Locate the cell with the specified text and output its [x, y] center coordinate. 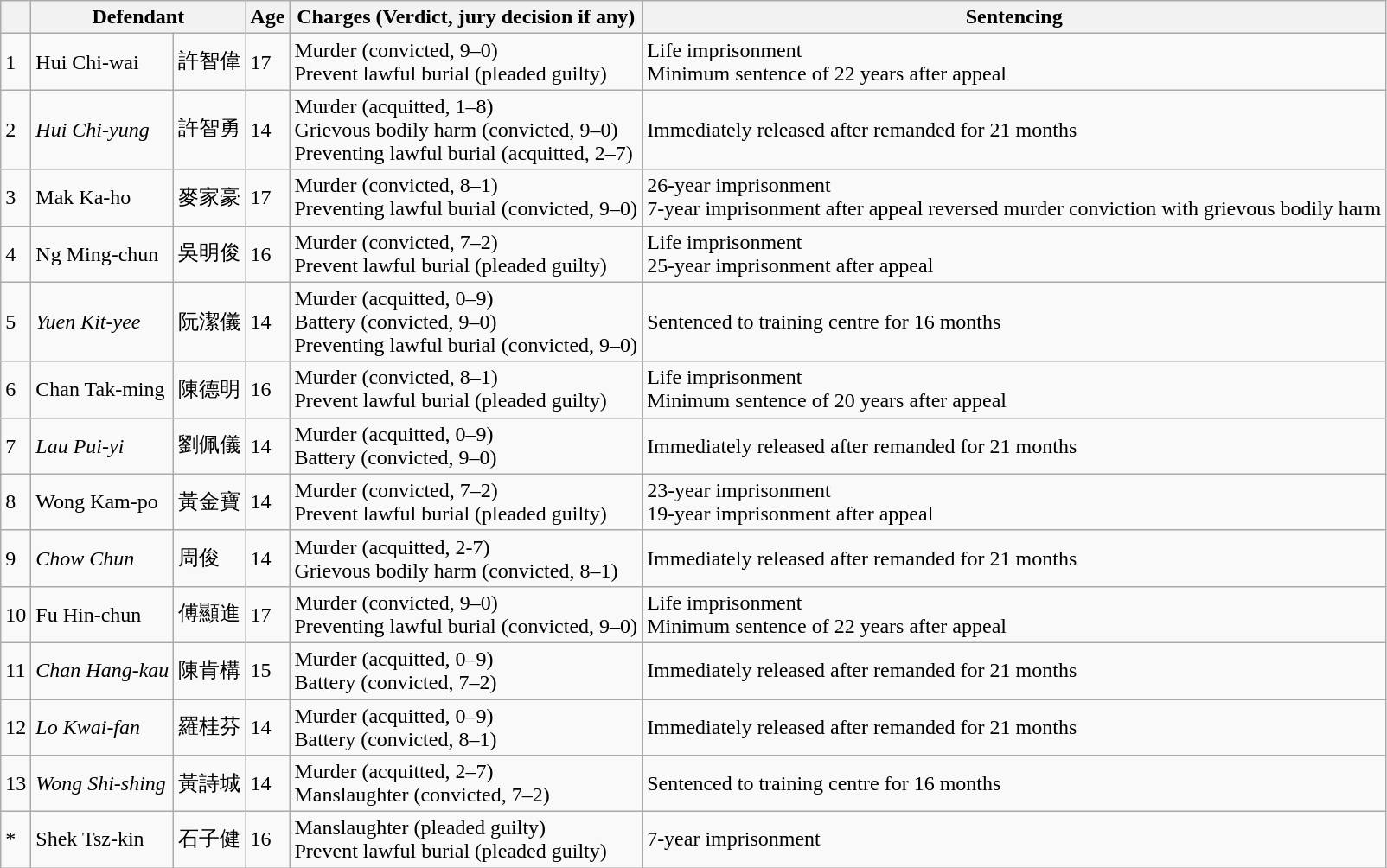
5 [16, 322]
Mak Ka-ho [102, 197]
陳肯構 [209, 671]
11 [16, 671]
黃金寶 [209, 501]
許智偉 [209, 62]
8 [16, 501]
Shek Tsz-kin [102, 840]
吳明俊 [209, 254]
Charges (Verdict, jury decision if any) [466, 17]
12 [16, 726]
Hui Chi-yung [102, 130]
15 [268, 671]
Murder (acquitted, 0–9)Battery (convicted, 8–1) [466, 726]
1 [16, 62]
Life imprisonmentMinimum sentence of 20 years after appeal [1014, 389]
23-year imprisonment19-year imprisonment after appeal [1014, 501]
傅顯進 [209, 614]
Age [268, 17]
Wong Shi-shing [102, 783]
Fu Hin-chun [102, 614]
Murder (convicted, 9–0)Prevent lawful burial (pleaded guilty) [466, 62]
6 [16, 389]
Murder (acquitted, 0–9)Battery (convicted, 7–2) [466, 671]
7-year imprisonment [1014, 840]
Chan Tak-ming [102, 389]
Murder (convicted, 8–1)Preventing lawful burial (convicted, 9–0) [466, 197]
Murder (acquitted, 0–9)Battery (convicted, 9–0)Preventing lawful burial (convicted, 9–0) [466, 322]
3 [16, 197]
Murder (acquitted, 0–9)Battery (convicted, 9–0) [466, 446]
Hui Chi-wai [102, 62]
Murder (convicted, 9–0)Preventing lawful burial (convicted, 9–0) [466, 614]
4 [16, 254]
羅桂芬 [209, 726]
13 [16, 783]
周俊 [209, 558]
Chow Chun [102, 558]
陳德明 [209, 389]
Murder (acquitted, 2–7)Manslaughter (convicted, 7–2) [466, 783]
26-year imprisonment7-year imprisonment after appeal reversed murder conviction with grievous bodily harm [1014, 197]
Lo Kwai-fan [102, 726]
10 [16, 614]
麥家豪 [209, 197]
阮潔儀 [209, 322]
Ng Ming-chun [102, 254]
9 [16, 558]
7 [16, 446]
黃詩城 [209, 783]
2 [16, 130]
Wong Kam-po [102, 501]
Murder (acquitted, 1–8)Grievous bodily harm (convicted, 9–0)Preventing lawful burial (acquitted, 2–7) [466, 130]
石子健 [209, 840]
許智勇 [209, 130]
Chan Hang-kau [102, 671]
劉佩儀 [209, 446]
Sentencing [1014, 17]
Murder (convicted, 8–1)Prevent lawful burial (pleaded guilty) [466, 389]
* [16, 840]
Defendant [138, 17]
Yuen Kit-yee [102, 322]
Murder (acquitted, 2-7)Grievous bodily harm (convicted, 8–1) [466, 558]
Life imprisonment25-year imprisonment after appeal [1014, 254]
Manslaughter (pleaded guilty)Prevent lawful burial (pleaded guilty) [466, 840]
Lau Pui-yi [102, 446]
